For the text-containing cell, return its midpoint in [x, y] coordinate format. 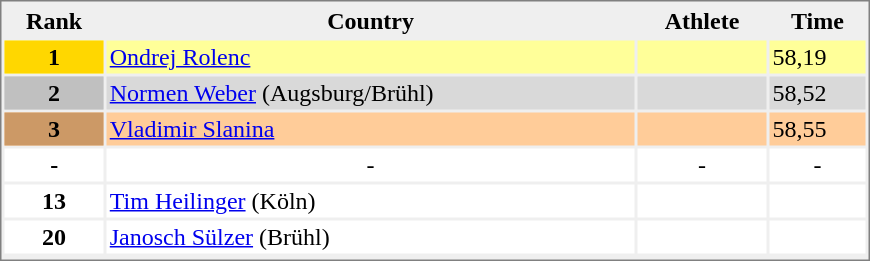
3 [54, 128]
Athlete [702, 20]
2 [54, 92]
Rank [54, 20]
20 [54, 236]
Time [817, 20]
1 [54, 56]
58,19 [817, 56]
58,52 [817, 92]
Normen Weber (Augsburg/Brühl) [371, 92]
Country [371, 20]
Janosch Sülzer (Brühl) [371, 236]
Tim Heilinger (Köln) [371, 200]
13 [54, 200]
58,55 [817, 128]
Ondrej Rolenc [371, 56]
Vladimir Slanina [371, 128]
